Pinpoint the cell where the given text exists, returning its (X, Y) midpoint coordinate. 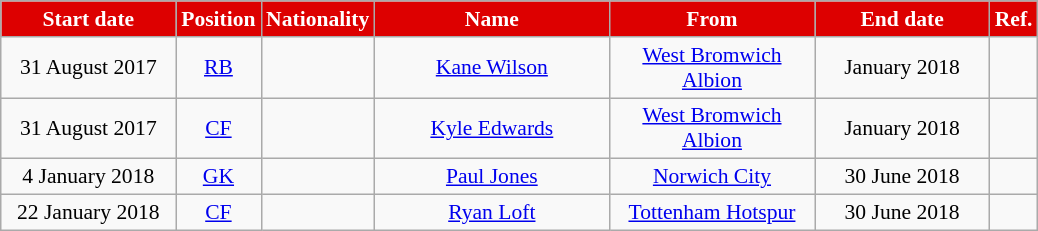
From (712, 19)
Position (218, 19)
4 January 2018 (88, 177)
Paul Jones (492, 177)
RB (218, 68)
GK (218, 177)
Start date (88, 19)
Kane Wilson (492, 68)
Ref. (1014, 19)
Norwich City (712, 177)
Tottenham Hotspur (712, 213)
Ryan Loft (492, 213)
22 January 2018 (88, 213)
Name (492, 19)
Nationality (318, 19)
End date (902, 19)
Kyle Edwards (492, 128)
